Output the (X, Y) coordinate of the center of the cell containing the given text.  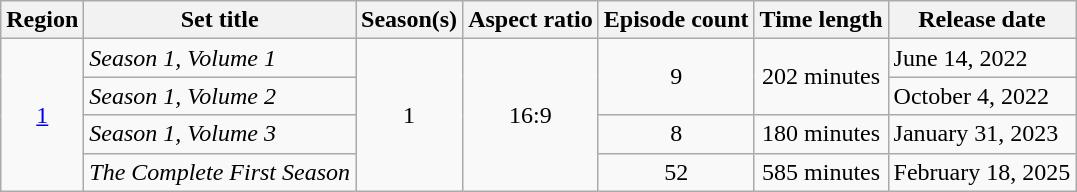
Season(s) (410, 20)
Aspect ratio (531, 20)
Season 1, Volume 1 (220, 58)
October 4, 2022 (982, 96)
January 31, 2023 (982, 134)
Time length (821, 20)
8 (676, 134)
Set title (220, 20)
180 minutes (821, 134)
The Complete First Season (220, 172)
Region (42, 20)
Season 1, Volume 3 (220, 134)
February 18, 2025 (982, 172)
Season 1, Volume 2 (220, 96)
202 minutes (821, 77)
Release date (982, 20)
52 (676, 172)
Episode count (676, 20)
9 (676, 77)
June 14, 2022 (982, 58)
585 minutes (821, 172)
16:9 (531, 115)
